Identify which cell holds the provided text, then report its (X, Y) central coordinate. 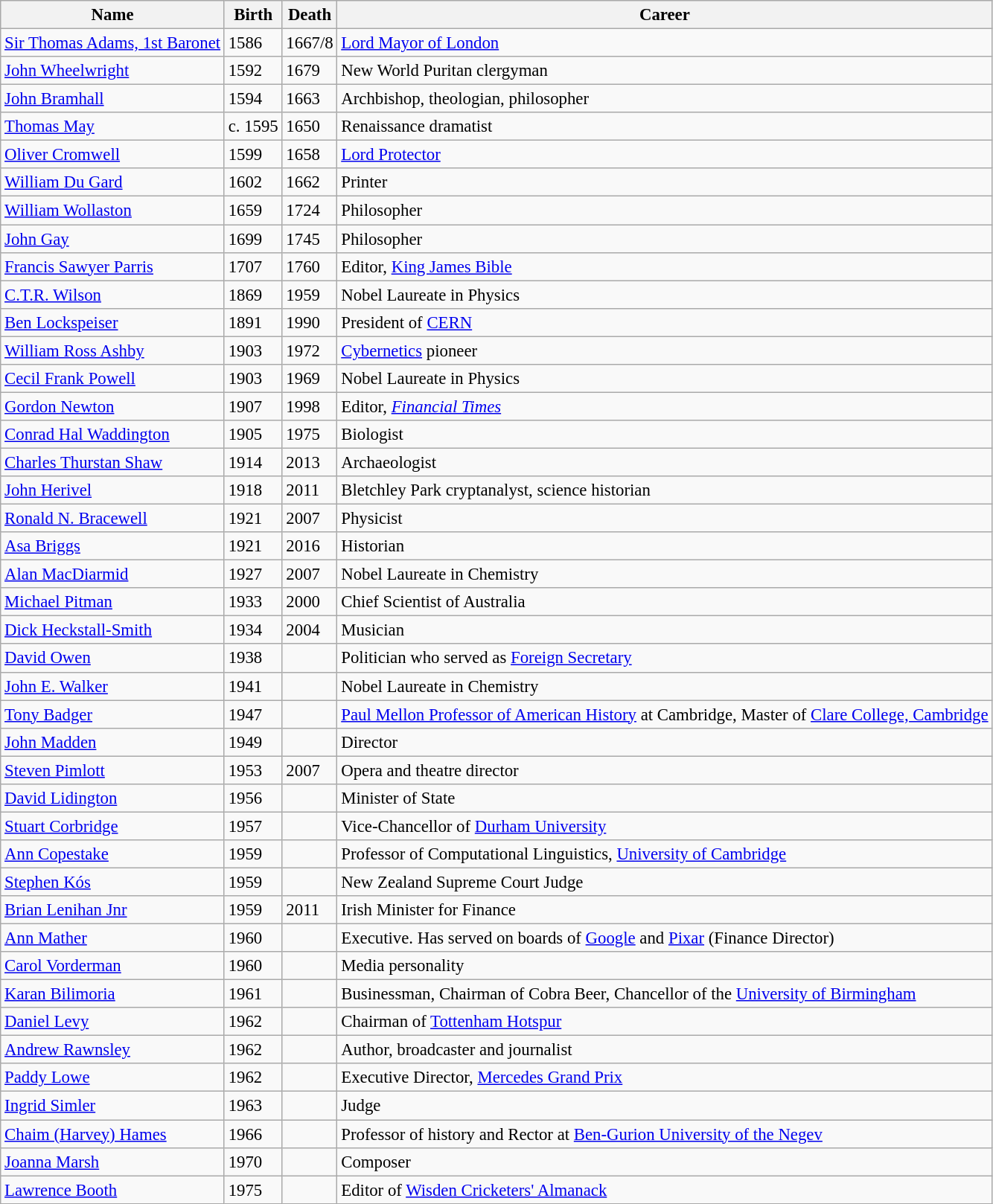
William Du Gard (113, 182)
Professor of Computational Linguistics, University of Cambridge (665, 854)
1659 (253, 211)
Irish Minister for Finance (665, 910)
1707 (253, 266)
1947 (253, 714)
1745 (310, 239)
1998 (310, 406)
Director (665, 742)
Birth (253, 15)
C.T.R. Wilson (113, 295)
Editor of Wisden Cricketers' Almanack (665, 1190)
1961 (253, 994)
William Ross Ashby (113, 350)
Francis Sawyer Parris (113, 266)
1934 (253, 630)
Ingrid Simler (113, 1106)
Ben Lockspeiser (113, 322)
Lord Mayor of London (665, 43)
1869 (253, 295)
1650 (310, 127)
Composer (665, 1162)
Dick Heckstall-Smith (113, 630)
Thomas May (113, 127)
Joanna Marsh (113, 1162)
Stephen Kós (113, 882)
Steven Pimlott (113, 770)
Oliver Cromwell (113, 155)
1586 (253, 43)
Ann Mather (113, 938)
Lord Protector (665, 155)
William Wollaston (113, 211)
1599 (253, 155)
Daniel Levy (113, 1022)
1662 (310, 182)
Ann Copestake (113, 854)
1663 (310, 99)
1949 (253, 742)
1933 (253, 602)
Gordon Newton (113, 406)
c. 1595 (253, 127)
Chaim (Harvey) Hames (113, 1134)
1927 (253, 574)
John Gay (113, 239)
Karan Bilimoria (113, 994)
1905 (253, 435)
1667/8 (310, 43)
Businessman, Chairman of Cobra Beer, Chancellor of the University of Birmingham (665, 994)
1592 (253, 71)
1972 (310, 350)
1891 (253, 322)
Conrad Hal Waddington (113, 435)
Asa Briggs (113, 546)
1990 (310, 322)
John Wheelwright (113, 71)
1941 (253, 686)
Executive. Has served on boards of Google and Pixar (Finance Director) (665, 938)
1907 (253, 406)
Archbishop, theologian, philosopher (665, 99)
Editor, Financial Times (665, 406)
1938 (253, 659)
John Bramhall (113, 99)
1602 (253, 182)
Andrew Rawnsley (113, 1050)
Physicist (665, 519)
1963 (253, 1106)
1679 (310, 71)
1969 (310, 379)
David Lidington (113, 798)
Michael Pitman (113, 602)
Media personality (665, 966)
Paul Mellon Professor of American History at Cambridge, Master of Clare College, Cambridge (665, 714)
Editor, King James Bible (665, 266)
1724 (310, 211)
Author, broadcaster and journalist (665, 1050)
1914 (253, 462)
Judge (665, 1106)
2004 (310, 630)
Alan MacDiarmid (113, 574)
1956 (253, 798)
Cybernetics pioneer (665, 350)
1966 (253, 1134)
Musician (665, 630)
Cecil Frank Powell (113, 379)
Archaeologist (665, 462)
Stuart Corbridge (113, 826)
Chairman of Tottenham Hotspur (665, 1022)
Lawrence Booth (113, 1190)
Charles Thurstan Shaw (113, 462)
2000 (310, 602)
2013 (310, 462)
Tony Badger (113, 714)
Paddy Lowe (113, 1078)
New Zealand Supreme Court Judge (665, 882)
Brian Lenihan Jnr (113, 910)
Career (665, 15)
1970 (253, 1162)
Biologist (665, 435)
1953 (253, 770)
Opera and theatre director (665, 770)
John Madden (113, 742)
Renaissance dramatist (665, 127)
President of CERN (665, 322)
New World Puritan clergyman (665, 71)
John Herivel (113, 490)
Minister of State (665, 798)
Carol Vorderman (113, 966)
John E. Walker (113, 686)
1918 (253, 490)
2016 (310, 546)
Bletchley Park cryptanalyst, science historian (665, 490)
Printer (665, 182)
Chief Scientist of Australia (665, 602)
1658 (310, 155)
Death (310, 15)
Professor of history and Rector at Ben-Gurion University of the Negev (665, 1134)
Ronald N. Bracewell (113, 519)
1699 (253, 239)
Vice-Chancellor of Durham University (665, 826)
Politician who served as Foreign Secretary (665, 659)
Name (113, 15)
1594 (253, 99)
Sir Thomas Adams, 1st Baronet (113, 43)
David Owen (113, 659)
Executive Director, Mercedes Grand Prix (665, 1078)
1760 (310, 266)
Historian (665, 546)
1957 (253, 826)
